Determine the (x, y) coordinate at the center of the cell enclosing the given text.  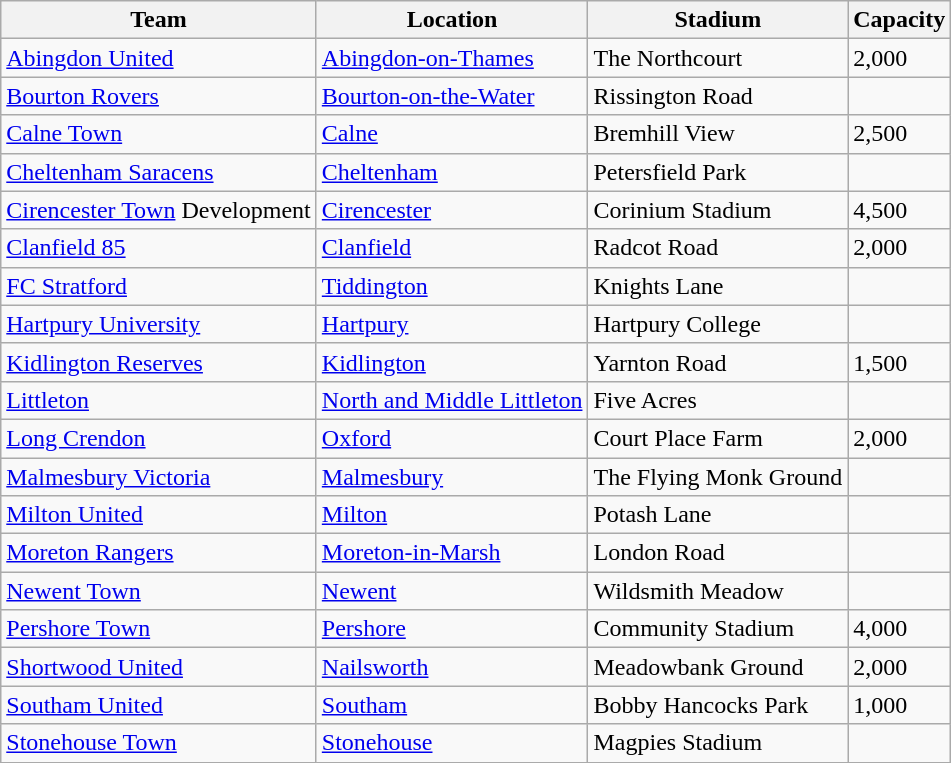
Knights Lane (718, 286)
Hartpury College (718, 324)
2,500 (900, 134)
Malmesbury Victoria (159, 477)
Court Place Farm (718, 438)
Long Crendon (159, 438)
Team (159, 20)
Bourton-on-the-Water (452, 96)
Cirencester (452, 210)
Kidlington (452, 362)
Newent (452, 591)
Tiddington (452, 286)
4,500 (900, 210)
Hartpury (452, 324)
1,000 (900, 705)
Littleton (159, 400)
Southam (452, 705)
North and Middle Littleton (452, 400)
Milton United (159, 515)
Magpies Stadium (718, 743)
Rissington Road (718, 96)
Abingdon-on-Thames (452, 58)
Stonehouse Town (159, 743)
Cheltenham (452, 172)
Capacity (900, 20)
Location (452, 20)
Stadium (718, 20)
Oxford (452, 438)
Newent Town (159, 591)
Shortwood United (159, 667)
Clanfield (452, 248)
Nailsworth (452, 667)
4,000 (900, 629)
Calne (452, 134)
Stonehouse (452, 743)
FC Stratford (159, 286)
Bremhill View (718, 134)
1,500 (900, 362)
Bobby Hancocks Park (718, 705)
London Road (718, 553)
Yarnton Road (718, 362)
Pershore (452, 629)
Bourton Rovers (159, 96)
Moreton Rangers (159, 553)
The Northcourt (718, 58)
Calne Town (159, 134)
Potash Lane (718, 515)
Petersfield Park (718, 172)
Radcot Road (718, 248)
Hartpury University (159, 324)
Corinium Stadium (718, 210)
Kidlington Reserves (159, 362)
Community Stadium (718, 629)
Wildsmith Meadow (718, 591)
Southam United (159, 705)
The Flying Monk Ground (718, 477)
Meadowbank Ground (718, 667)
Milton (452, 515)
Cheltenham Saracens (159, 172)
Moreton-in-Marsh (452, 553)
Pershore Town (159, 629)
Abingdon United (159, 58)
Malmesbury (452, 477)
Clanfield 85 (159, 248)
Cirencester Town Development (159, 210)
Five Acres (718, 400)
